Return (X, Y) of the center of cell containing provided text 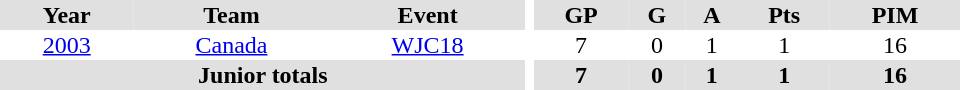
WJC18 (428, 45)
Year (66, 15)
PIM (895, 15)
Junior totals (263, 75)
A (712, 15)
Team (231, 15)
Canada (231, 45)
Event (428, 15)
GP (582, 15)
2003 (66, 45)
Pts (784, 15)
G (658, 15)
